Capture the cell that displays the provided text and extract its [X, Y] central coordinate. 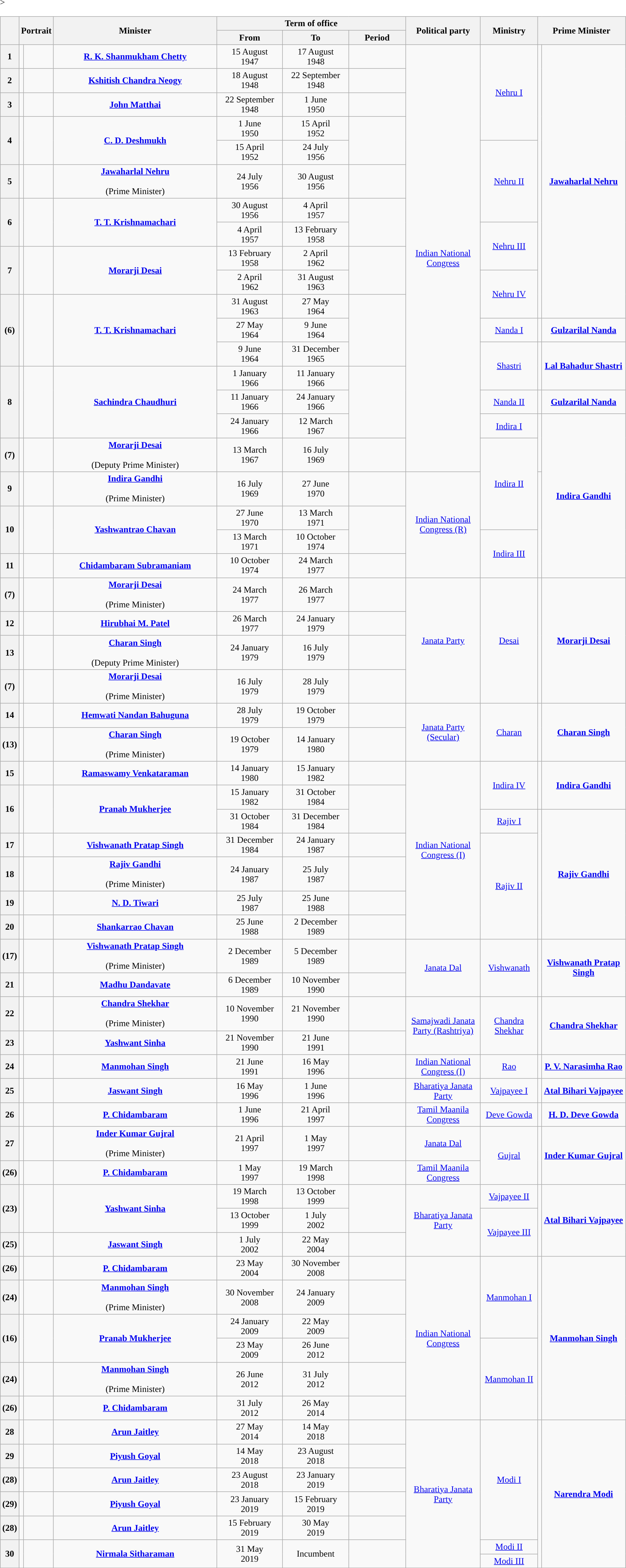
31 December1965 [316, 354]
P. V. Narasimha Rao [583, 1067]
Vishwanath Pratap Singh(Prime Minister) [135, 956]
8 [10, 402]
Jawaharlal Nehru [583, 181]
12 [10, 623]
Janata Party (Secular) [443, 732]
18 [10, 874]
Rajiv I [509, 821]
Chidambaram Subramaniam [135, 566]
Nanda II [509, 402]
Nehru III [509, 246]
Charan Singh(Prime Minister) [135, 744]
Indira Gandhi(Prime Minister) [135, 489]
22 May2004 [316, 1244]
23 May2009 [250, 1350]
9 [10, 489]
Deve Gowda [509, 1115]
5 December1989 [316, 956]
Rajiv II [509, 886]
23 May2004 [250, 1269]
24 [10, 1067]
21 [10, 985]
Modi III [509, 1561]
Ministry [509, 31]
Political party [443, 31]
7 [10, 270]
Madhu Dandavate [135, 985]
17 August1948 [316, 57]
12 March1967 [316, 426]
Gujral [509, 1155]
Manmohan II [509, 1379]
Inder Kumar Gujral [583, 1155]
Modi II [509, 1547]
Vajpayee III [509, 1232]
Nehru IV [509, 294]
Desai [509, 640]
30 May2019 [316, 1528]
Hemwati Nandan Bahuguna [135, 715]
15 [10, 774]
27 [10, 1143]
Charan Singh [583, 732]
Indira I [509, 426]
2 [10, 80]
Kshitish Chandra Neogy [135, 80]
1 January1966 [250, 378]
Shankarrao Chavan [135, 927]
Chandra Shekhar(Prime Minister) [135, 1014]
(29) [10, 1504]
Incumbent [316, 1554]
29 [10, 1456]
Vajpayee II [509, 1196]
11 [10, 566]
30 [10, 1554]
14 [10, 715]
Indira IV [509, 785]
Narendra Modi [583, 1494]
26 [10, 1115]
19 [10, 903]
Nehru I [509, 92]
John Matthai [135, 105]
Nirmala Sitharaman [135, 1554]
Rajiv Gandhi [583, 874]
6 December1989 [250, 985]
Sachindra Chaudhuri [135, 402]
(23) [10, 1209]
C. D. Deshmukh [135, 140]
Samajwadi Janata Party (Rashtriya) [443, 1025]
Inder Kumar Gujral(Prime Minister) [135, 1143]
N. D. Tiwari [135, 903]
3 [10, 105]
Manmohan I [509, 1297]
Portrait [36, 31]
13 March1967 [250, 455]
Shastri [509, 366]
(6) [10, 330]
26 May2014 [316, 1408]
Indira II [509, 484]
Ramaswamy Venkataraman [135, 774]
Modi I [509, 1480]
22 May2009 [316, 1326]
Morarji Desai(Deputy Prime Minister) [135, 455]
15 August1947 [250, 57]
Vajpayee I [509, 1090]
28 [10, 1432]
Indian National Congress (R) [443, 525]
18 August1948 [250, 80]
To [316, 38]
Term of office [312, 24]
Indira III [509, 554]
25 [10, 1090]
(13) [10, 744]
Janata Party [443, 640]
Charan Singh(Deputy Prime Minister) [135, 652]
31 May2019 [250, 1554]
6 [10, 222]
Minister [135, 31]
27 May2014 [250, 1432]
Hirubhai M. Patel [135, 623]
Nehru II [509, 181]
(25) [10, 1244]
Yashwantrao Chavan [135, 530]
H. D. Deve Gowda [583, 1115]
16 [10, 809]
Rao [509, 1067]
Lal Bahadur Shastri [583, 366]
4 [10, 140]
17 [10, 845]
Nanda I [509, 330]
Charan [509, 732]
From [250, 38]
Rajiv Gandhi(Prime Minister) [135, 874]
R. K. Shanmukham Chetty [135, 57]
1 [10, 57]
20 [10, 927]
Period [377, 38]
5 [10, 181]
Vishwanath [509, 968]
22 [10, 1014]
23 [10, 1042]
(16) [10, 1338]
(17) [10, 956]
Prime Minister [581, 31]
Jawaharlal Nehru(Prime Minister) [135, 181]
10 [10, 530]
13 [10, 652]
